Locate the cell with the specified text and output its (X, Y) center coordinate. 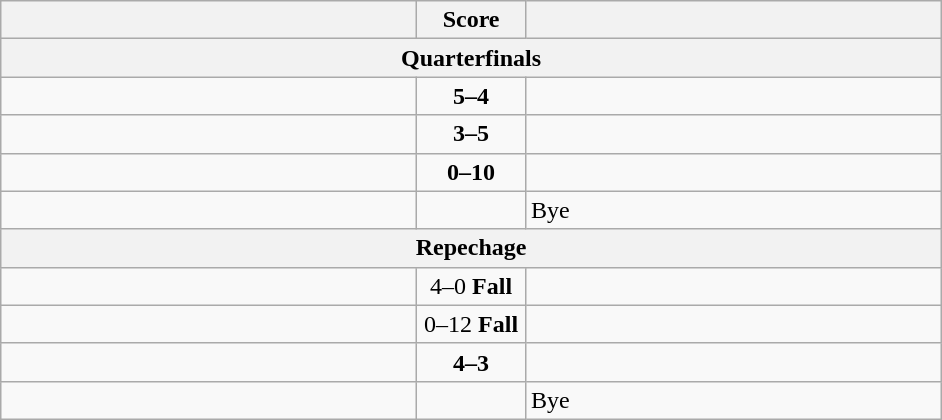
Quarterfinals (472, 58)
Repechage (472, 248)
0–12 Fall (472, 324)
4–0 Fall (472, 286)
3–5 (472, 134)
0–10 (472, 172)
5–4 (472, 96)
4–3 (472, 362)
Score (472, 20)
